Determine the [x, y] coordinate at the center of the cell enclosing the given text.  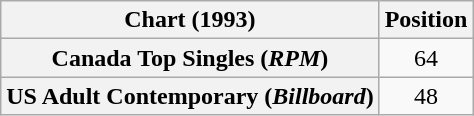
Chart (1993) [190, 20]
Canada Top Singles (RPM) [190, 58]
64 [426, 58]
Position [426, 20]
US Adult Contemporary (Billboard) [190, 96]
48 [426, 96]
